Find where the given text appears and provide that cell's center as (x, y) coordinate. 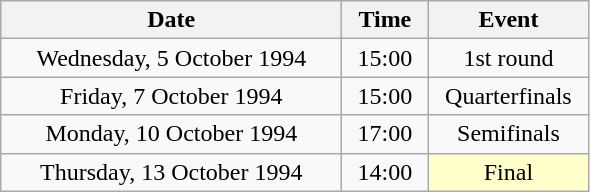
Wednesday, 5 October 1994 (172, 58)
Final (508, 172)
Thursday, 13 October 1994 (172, 172)
1st round (508, 58)
Event (508, 20)
Time (385, 20)
Friday, 7 October 1994 (172, 96)
Quarterfinals (508, 96)
Semifinals (508, 134)
17:00 (385, 134)
Monday, 10 October 1994 (172, 134)
Date (172, 20)
14:00 (385, 172)
